Return [x, y] of the center of cell containing provided text 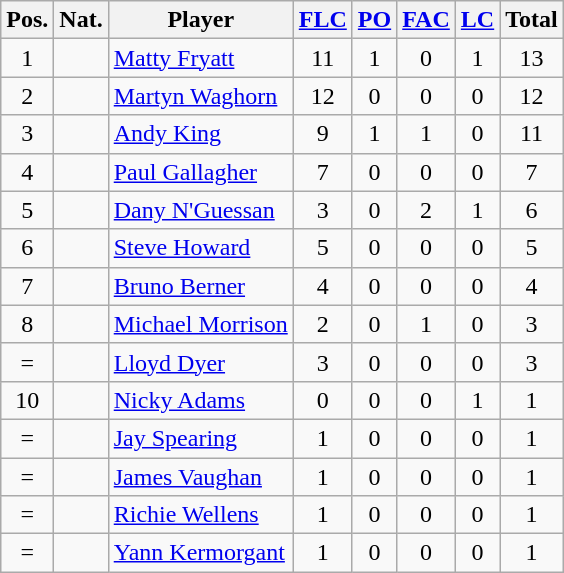
Jay Spearing [200, 438]
Lloyd Dyer [200, 362]
LC [477, 20]
10 [28, 400]
Martyn Waghorn [200, 96]
Player [200, 20]
Yann Kermorgant [200, 553]
Steve Howard [200, 248]
Andy King [200, 134]
9 [322, 134]
Paul Gallagher [200, 172]
8 [28, 324]
13 [532, 58]
Nicky Adams [200, 400]
Nat. [81, 20]
Pos. [28, 20]
Richie Wellens [200, 515]
Total [532, 20]
James Vaughan [200, 477]
Michael Morrison [200, 324]
Matty Fryatt [200, 58]
PO [374, 20]
Dany N'Guessan [200, 210]
Bruno Berner [200, 286]
FAC [426, 20]
FLC [322, 20]
